Provide the [x, y] coordinate of the cell's center where the given text is located.  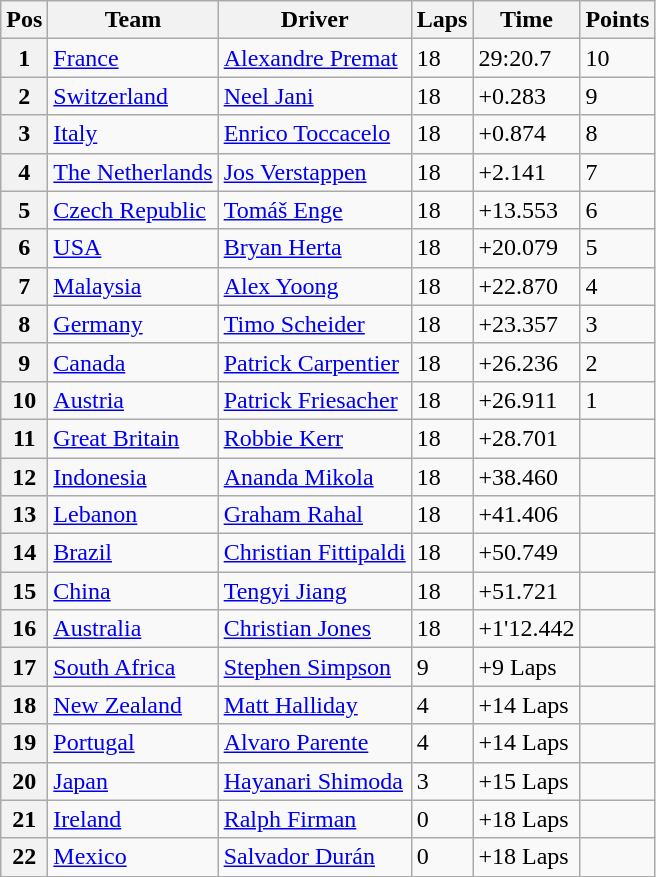
Points [618, 20]
Timo Scheider [314, 324]
Indonesia [133, 477]
15 [24, 591]
Alexandre Premat [314, 58]
+20.079 [526, 248]
Jos Verstappen [314, 172]
+50.749 [526, 553]
+23.357 [526, 324]
Stephen Simpson [314, 667]
China [133, 591]
+2.141 [526, 172]
+26.911 [526, 400]
Hayanari Shimoda [314, 781]
11 [24, 438]
New Zealand [133, 705]
21 [24, 819]
14 [24, 553]
Driver [314, 20]
Alex Yoong [314, 286]
+51.721 [526, 591]
Mexico [133, 857]
Patrick Carpentier [314, 362]
The Netherlands [133, 172]
+1'12.442 [526, 629]
Time [526, 20]
Japan [133, 781]
USA [133, 248]
Great Britain [133, 438]
Germany [133, 324]
+0.283 [526, 96]
+9 Laps [526, 667]
20 [24, 781]
Switzerland [133, 96]
+22.870 [526, 286]
Team [133, 20]
Lebanon [133, 515]
Ananda Mikola [314, 477]
+0.874 [526, 134]
13 [24, 515]
+15 Laps [526, 781]
Neel Jani [314, 96]
South Africa [133, 667]
Robbie Kerr [314, 438]
Tengyi Jiang [314, 591]
Patrick Friesacher [314, 400]
29:20.7 [526, 58]
Christian Fittipaldi [314, 553]
Portugal [133, 743]
+26.236 [526, 362]
Malaysia [133, 286]
+13.553 [526, 210]
Czech Republic [133, 210]
17 [24, 667]
22 [24, 857]
+41.406 [526, 515]
Christian Jones [314, 629]
12 [24, 477]
Ralph Firman [314, 819]
Ireland [133, 819]
+38.460 [526, 477]
Italy [133, 134]
Alvaro Parente [314, 743]
19 [24, 743]
Tomáš Enge [314, 210]
France [133, 58]
Enrico Toccacelo [314, 134]
Brazil [133, 553]
Australia [133, 629]
Bryan Herta [314, 248]
Matt Halliday [314, 705]
Salvador Durán [314, 857]
Austria [133, 400]
Pos [24, 20]
Canada [133, 362]
16 [24, 629]
Graham Rahal [314, 515]
+28.701 [526, 438]
Laps [442, 20]
